Determine the [x, y] coordinate at the center of the cell enclosing the given text.  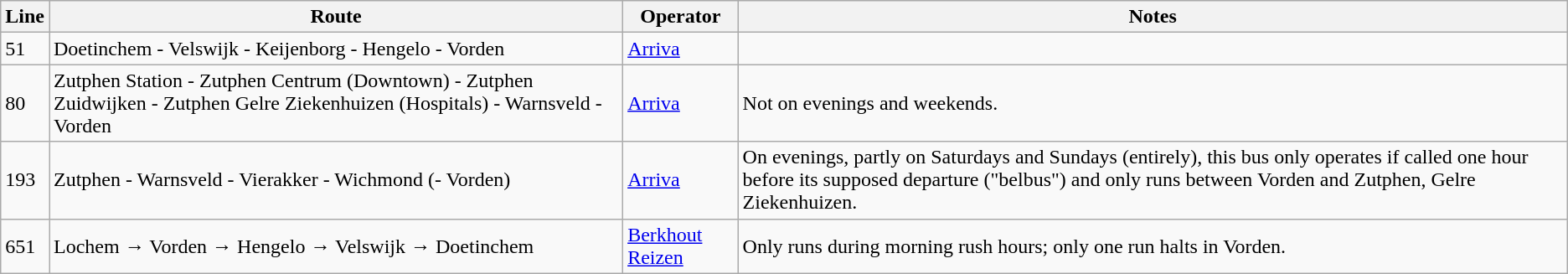
Route [335, 17]
Line [25, 17]
Not on evenings and weekends. [1153, 103]
Lochem → Vorden → Hengelo → Velswijk → Doetinchem [335, 246]
651 [25, 246]
Zutphen Station - Zutphen Centrum (Downtown) - Zutphen Zuidwijken - Zutphen Gelre Ziekenhuizen (Hospitals) - Warnsveld - Vorden [335, 103]
Operator [680, 17]
51 [25, 49]
193 [25, 180]
Berkhout Reizen [680, 246]
Only runs during morning rush hours; only one run halts in Vorden. [1153, 246]
Doetinchem - Velswijk - Keijenborg - Hengelo - Vorden [335, 49]
80 [25, 103]
Notes [1153, 17]
Zutphen - Warnsveld - Vierakker - Wichmond (- Vorden) [335, 180]
